For the text-containing cell, return its midpoint in (x, y) coordinate format. 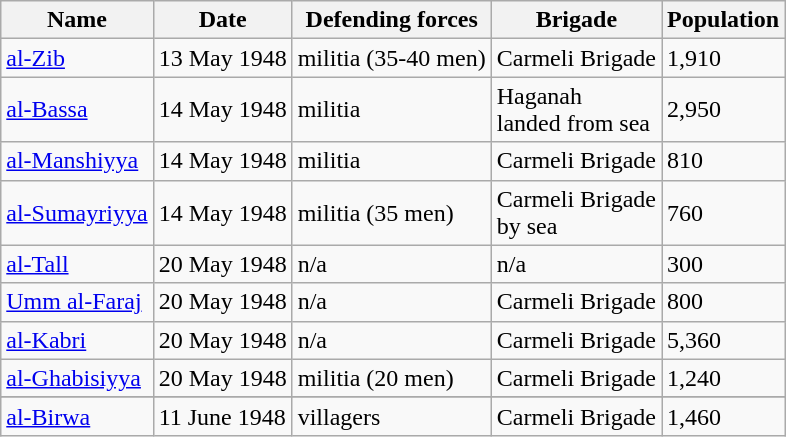
al-Kabri (77, 340)
13 May 1948 (222, 58)
Umm al-Faraj (77, 302)
militia (20 men) (392, 378)
800 (724, 302)
al-Zib (77, 58)
Brigade (576, 20)
1,460 (724, 416)
760 (724, 212)
Name (77, 20)
villagers (392, 416)
2,950 (724, 110)
1,240 (724, 378)
militia (35-40 men) (392, 58)
Haganah landed from sea (576, 110)
militia (35 men) (392, 212)
810 (724, 161)
Population (724, 20)
al-Bassa (77, 110)
al-Sumayriyya (77, 212)
Carmeli Brigadeby sea (576, 212)
1,910 (724, 58)
al-Tall (77, 264)
Date (222, 20)
al-Ghabisiyya (77, 378)
11 June 1948 (222, 416)
5,360 (724, 340)
Defending forces (392, 20)
al-Manshiyya (77, 161)
al-Birwa (77, 416)
300 (724, 264)
